Detect which cell encompasses the target text, then output its [X, Y] center coordinate. 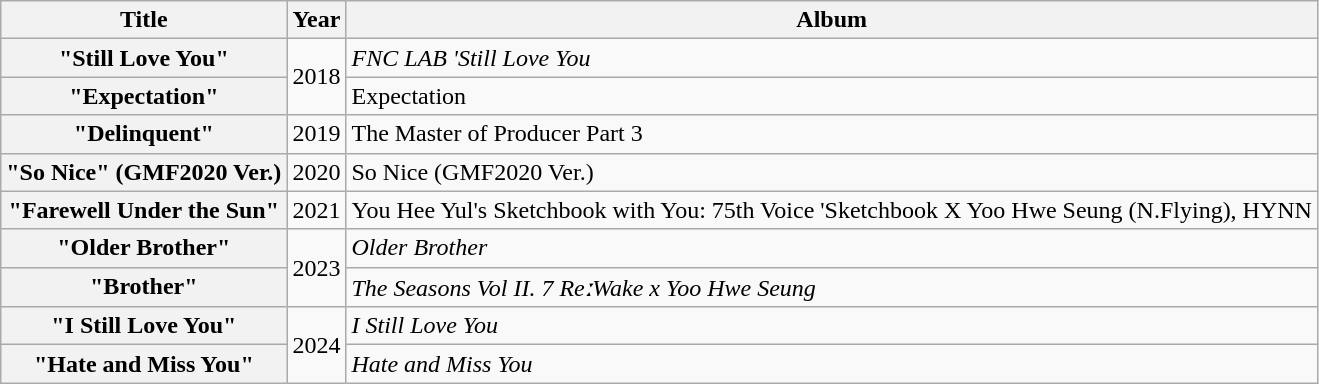
Hate and Miss You [832, 364]
2024 [316, 345]
So Nice (GMF2020 Ver.) [832, 172]
"Delinquent" [144, 134]
"Farewell Under the Sun" [144, 210]
Album [832, 20]
Year [316, 20]
Title [144, 20]
"Older Brother" [144, 248]
"Hate and Miss You" [144, 364]
"So Nice" (GMF2020 Ver.) [144, 172]
The Seasons Vol II. 7 ReːWake x Yoo Hwe Seung [832, 287]
"Still Love You" [144, 58]
2020 [316, 172]
You Hee Yul's Sketchbook with You: 75th Voice 'Sketchbook X Yoo Hwe Seung (N.Flying), HYNN [832, 210]
"Brother" [144, 287]
FNC LAB 'Still Love You [832, 58]
"Expectation" [144, 96]
"I Still Love You" [144, 326]
I Still Love You [832, 326]
The Master of Producer Part 3 [832, 134]
2023 [316, 268]
Expectation [832, 96]
2019 [316, 134]
Older Brother [832, 248]
2021 [316, 210]
2018 [316, 77]
